Pinpoint the cell where the given text exists, returning its (x, y) midpoint coordinate. 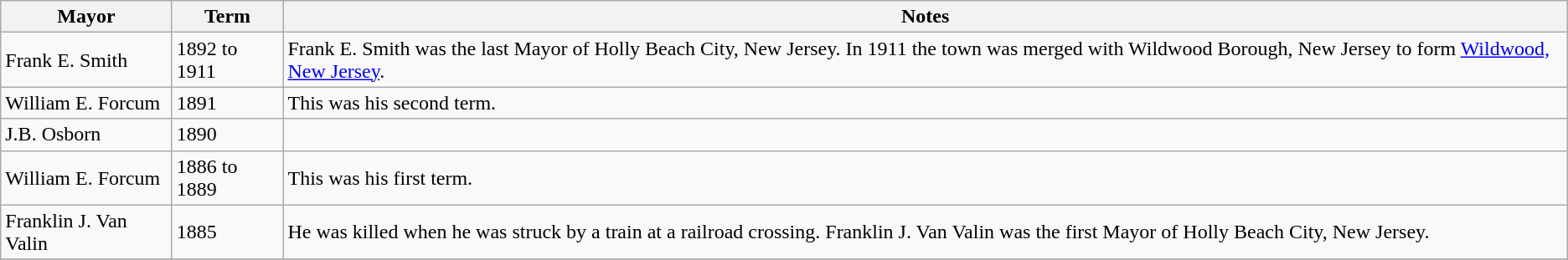
He was killed when he was struck by a train at a railroad crossing. Franklin J. Van Valin was the first Mayor of Holly Beach City, New Jersey. (925, 232)
Mayor (86, 17)
Notes (925, 17)
Term (228, 17)
1891 (228, 103)
Frank E. Smith (86, 60)
J.B. Osborn (86, 135)
1890 (228, 135)
1892 to 1911 (228, 60)
This was his second term. (925, 103)
This was his first term. (925, 177)
Franklin J. Van Valin (86, 232)
1886 to 1889 (228, 177)
1885 (228, 232)
